For the text-containing cell, return its midpoint in (X, Y) coordinate format. 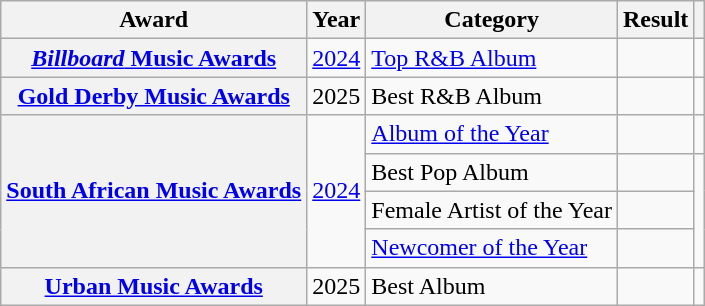
Gold Derby Music Awards (154, 96)
Best Album (492, 286)
Category (492, 20)
Female Artist of the Year (492, 210)
Urban Music Awards (154, 286)
Award (154, 20)
Top R&B Album (492, 58)
South African Music Awards (154, 191)
Year (336, 20)
Best R&B Album (492, 96)
Best Pop Album (492, 172)
Album of the Year (492, 134)
Billboard Music Awards (154, 58)
Newcomer of the Year (492, 248)
Result (655, 20)
